For the text-containing cell, return its midpoint in (x, y) coordinate format. 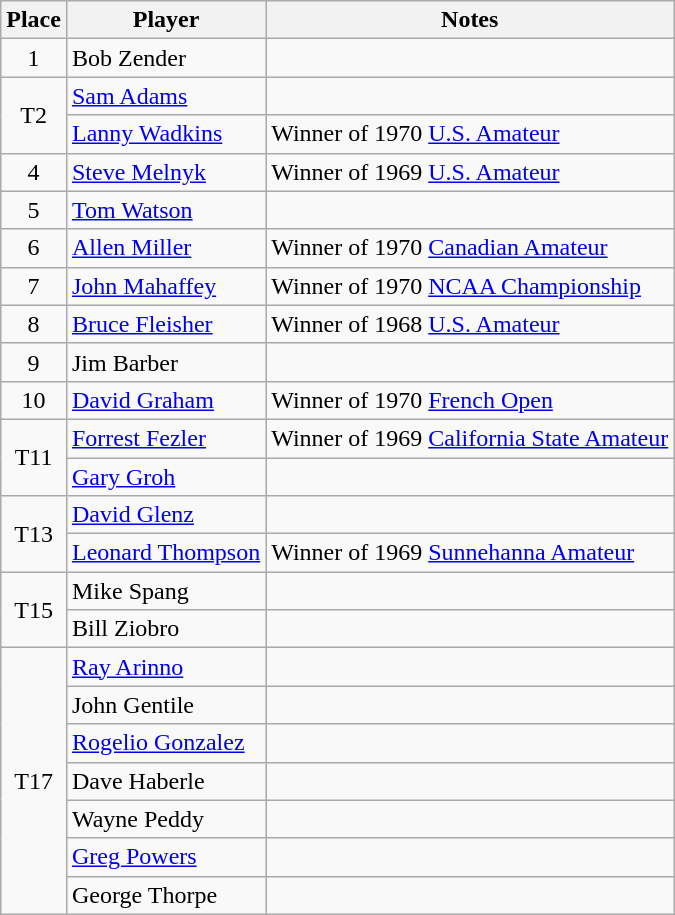
Leonard Thompson (166, 553)
Winner of 1970 French Open (470, 400)
Jim Barber (166, 362)
4 (34, 172)
Notes (470, 20)
6 (34, 248)
Greg Powers (166, 857)
T15 (34, 610)
Forrest Fezler (166, 438)
Place (34, 20)
Winner of 1970 Canadian Amateur (470, 248)
Winner of 1969 Sunnehanna Amateur (470, 553)
Bruce Fleisher (166, 324)
1 (34, 58)
Steve Melnyk (166, 172)
Winner of 1969 California State Amateur (470, 438)
Rogelio Gonzalez (166, 743)
John Mahaffey (166, 286)
David Glenz (166, 515)
Tom Watson (166, 210)
Bob Zender (166, 58)
9 (34, 362)
5 (34, 210)
Winner of 1969 U.S. Amateur (470, 172)
Winner of 1970 U.S. Amateur (470, 134)
Winner of 1970 NCAA Championship (470, 286)
8 (34, 324)
10 (34, 400)
Player (166, 20)
Winner of 1968 U.S. Amateur (470, 324)
7 (34, 286)
Sam Adams (166, 96)
T17 (34, 781)
John Gentile (166, 705)
T2 (34, 115)
David Graham (166, 400)
Lanny Wadkins (166, 134)
Allen Miller (166, 248)
T11 (34, 457)
George Thorpe (166, 895)
Bill Ziobro (166, 629)
Wayne Peddy (166, 819)
Dave Haberle (166, 781)
Gary Groh (166, 477)
Mike Spang (166, 591)
T13 (34, 534)
Ray Arinno (166, 667)
